From the cell containing the given text, extract its center point as [x, y] coordinate. 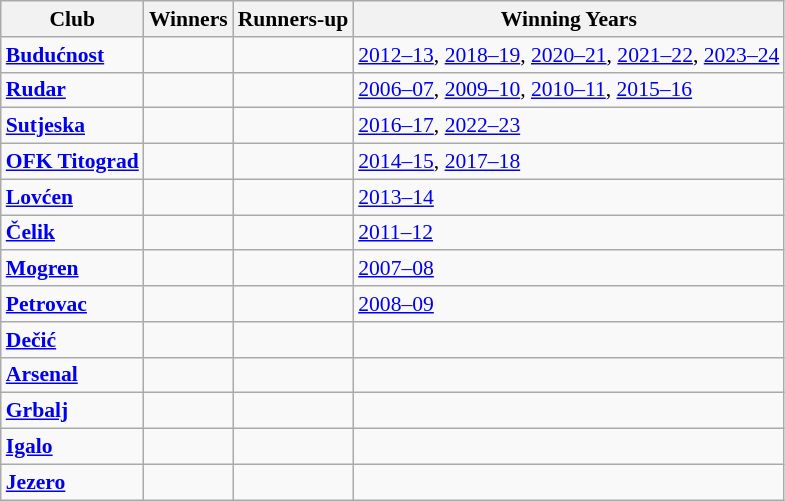
Lovćen [72, 197]
Club [72, 19]
2012–13, 2018–19, 2020–21, 2021–22, 2023–24 [568, 55]
2006–07, 2009–10, 2010–11, 2015–16 [568, 90]
Grbalj [72, 411]
2014–15, 2017–18 [568, 162]
Arsenal [72, 375]
Petrovac [72, 304]
Jezero [72, 482]
Igalo [72, 447]
Mogren [72, 269]
Sutjeska [72, 126]
Winning Years [568, 19]
Winners [188, 19]
Runners-up [293, 19]
2007–08 [568, 269]
Dečić [72, 340]
2013–14 [568, 197]
Rudar [72, 90]
OFK Titograd [72, 162]
2008–09 [568, 304]
2011–12 [568, 233]
Budućnost [72, 55]
Čelik [72, 233]
2016–17, 2022–23 [568, 126]
